Return the (X, Y) coordinate for the center point of the cell that contains the specified text.  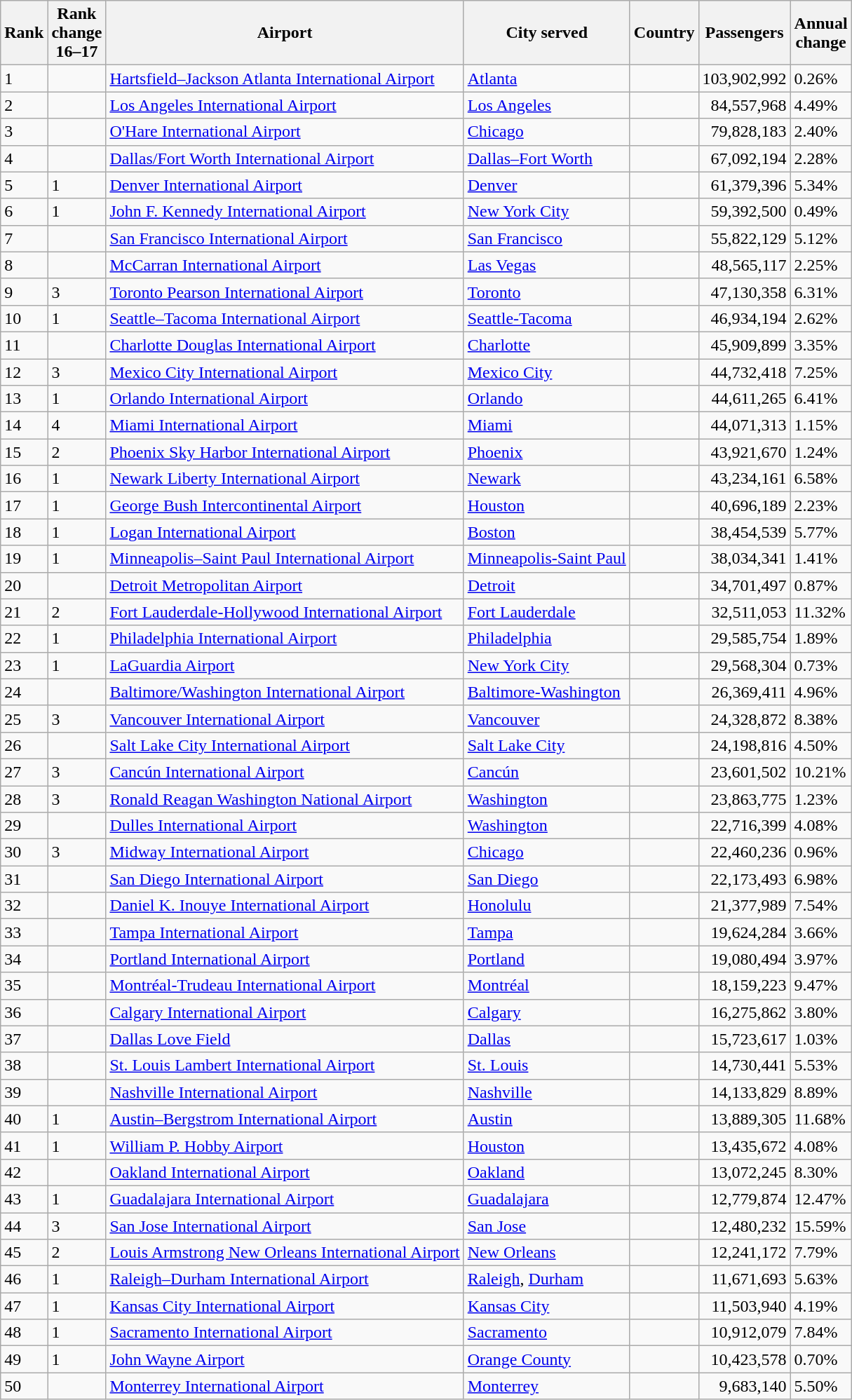
Newark Liberty International Airport (285, 479)
Toronto Pearson International Airport (285, 292)
45 (24, 1253)
McCarran International Airport (285, 265)
14 (24, 426)
Phoenix (547, 452)
Philadelphia International Airport (285, 639)
Austin–Bergstrom International Airport (285, 1119)
3.80% (820, 1012)
1.23% (820, 798)
0.96% (820, 852)
Calgary International Airport (285, 1012)
Los Angeles (547, 105)
8.30% (820, 1172)
5.53% (820, 1066)
Kansas City International Airport (285, 1306)
5.12% (820, 238)
43,921,670 (745, 452)
67,092,194 (745, 158)
43,234,161 (745, 479)
City served (547, 33)
13,072,245 (745, 1172)
1.03% (820, 1039)
40 (24, 1119)
59,392,500 (745, 212)
4.96% (820, 692)
44,611,265 (745, 399)
Vancouver (547, 719)
103,902,992 (745, 79)
Kansas City (547, 1306)
7.84% (820, 1333)
Annualchange (820, 33)
3.66% (820, 932)
34 (24, 959)
Denver International Airport (285, 185)
Mexico City (547, 372)
32 (24, 906)
Atlanta (547, 79)
4.49% (820, 105)
84,557,968 (745, 105)
San Diego (547, 879)
7.25% (820, 372)
38,454,539 (745, 532)
Monterrey International Airport (285, 1386)
Phoenix Sky Harbor International Airport (285, 452)
Raleigh–Durham International Airport (285, 1279)
Daniel K. Inouye International Airport (285, 906)
48,565,117 (745, 265)
9 (24, 292)
Orange County (547, 1359)
Nashville International Airport (285, 1092)
38,034,341 (745, 559)
40,696,189 (745, 505)
Cancún (547, 772)
Denver (547, 185)
3.97% (820, 959)
Las Vegas (547, 265)
24,198,816 (745, 745)
26 (24, 745)
0.70% (820, 1359)
Sacramento International Airport (285, 1333)
5.63% (820, 1279)
Oakland (547, 1172)
Portland (547, 959)
42 (24, 1172)
0.49% (820, 212)
Salt Lake City International Airport (285, 745)
10.21% (820, 772)
24,328,872 (745, 719)
15 (24, 452)
Airport (285, 33)
Calgary (547, 1012)
44,071,313 (745, 426)
50 (24, 1386)
11 (24, 345)
Rankchange16–17 (77, 33)
Dallas–Fort Worth (547, 158)
49 (24, 1359)
10,912,079 (745, 1333)
2.23% (820, 505)
Mexico City International Airport (285, 372)
1.15% (820, 426)
43 (24, 1199)
St. Louis Lambert International Airport (285, 1066)
Newark (547, 479)
47,130,358 (745, 292)
23,863,775 (745, 798)
Guadalajara International Airport (285, 1199)
22,460,236 (745, 852)
Country (664, 33)
11,671,693 (745, 1279)
19,624,284 (745, 932)
26,369,411 (745, 692)
6.41% (820, 399)
Hartsfield–Jackson Atlanta International Airport (285, 79)
3.35% (820, 345)
10 (24, 318)
Miami International Airport (285, 426)
Seattle-Tacoma (547, 318)
16 (24, 479)
Boston (547, 532)
12.47% (820, 1199)
15.59% (820, 1226)
Nashville (547, 1092)
Tampa (547, 932)
12,241,172 (745, 1253)
7.54% (820, 906)
17 (24, 505)
Rank (24, 33)
Austin (547, 1119)
8.38% (820, 719)
Salt Lake City (547, 745)
San Diego International Airport (285, 879)
48 (24, 1333)
Honolulu (547, 906)
23 (24, 665)
1.89% (820, 639)
Detroit Metropolitan Airport (285, 585)
5 (24, 185)
Toronto (547, 292)
Fort Lauderdale-Hollywood International Airport (285, 612)
O'Hare International Airport (285, 132)
44,732,418 (745, 372)
Raleigh, Durham (547, 1279)
0.73% (820, 665)
Dallas Love Field (285, 1039)
23,601,502 (745, 772)
4.50% (820, 745)
36 (24, 1012)
0.87% (820, 585)
22,716,399 (745, 826)
Fort Lauderdale (547, 612)
John Wayne Airport (285, 1359)
55,822,129 (745, 238)
12 (24, 372)
7 (24, 238)
11,503,940 (745, 1306)
11.32% (820, 612)
Baltimore-Washington (547, 692)
6 (24, 212)
4.19% (820, 1306)
Seattle–Tacoma International Airport (285, 318)
Midway International Airport (285, 852)
37 (24, 1039)
2.28% (820, 158)
6.58% (820, 479)
8.89% (820, 1092)
Montréal (547, 986)
10,423,578 (745, 1359)
Minneapolis–Saint Paul International Airport (285, 559)
13,889,305 (745, 1119)
Ronald Reagan Washington National Airport (285, 798)
25 (24, 719)
30 (24, 852)
11.68% (820, 1119)
San Jose (547, 1226)
Detroit (547, 585)
Dulles International Airport (285, 826)
Dallas/Fort Worth International Airport (285, 158)
St. Louis (547, 1066)
Sacramento (547, 1333)
28 (24, 798)
14,133,829 (745, 1092)
13,435,672 (745, 1146)
San Francisco International Airport (285, 238)
Portland International Airport (285, 959)
Montréal-Trudeau International Airport (285, 986)
Guadalajara (547, 1199)
8 (24, 265)
22,173,493 (745, 879)
21 (24, 612)
6.31% (820, 292)
Minneapolis-Saint Paul (547, 559)
Orlando International Airport (285, 399)
29,568,304 (745, 665)
9,683,140 (745, 1386)
John F. Kennedy International Airport (285, 212)
George Bush Intercontinental Airport (285, 505)
7.79% (820, 1253)
38 (24, 1066)
Charlotte (547, 345)
19,080,494 (745, 959)
31 (24, 879)
32,511,053 (745, 612)
44 (24, 1226)
34,701,497 (745, 585)
5.34% (820, 185)
35 (24, 986)
12,779,874 (745, 1199)
12,480,232 (745, 1226)
29,585,754 (745, 639)
San Francisco (547, 238)
24 (24, 692)
San Jose International Airport (285, 1226)
47 (24, 1306)
21,377,989 (745, 906)
Dallas (547, 1039)
Tampa International Airport (285, 932)
Monterrey (547, 1386)
41 (24, 1146)
19 (24, 559)
6.98% (820, 879)
0.26% (820, 79)
Passengers (745, 33)
15,723,617 (745, 1039)
16,275,862 (745, 1012)
Orlando (547, 399)
46,934,194 (745, 318)
79,828,183 (745, 132)
27 (24, 772)
61,379,396 (745, 185)
18 (24, 532)
46 (24, 1279)
45,909,899 (745, 345)
5.77% (820, 532)
Vancouver International Airport (285, 719)
14,730,441 (745, 1066)
LaGuardia Airport (285, 665)
2.62% (820, 318)
New Orleans (547, 1253)
39 (24, 1092)
Charlotte Douglas International Airport (285, 345)
2.40% (820, 132)
Philadelphia (547, 639)
22 (24, 639)
Cancún International Airport (285, 772)
Los Angeles International Airport (285, 105)
Baltimore/Washington International Airport (285, 692)
2.25% (820, 265)
9.47% (820, 986)
1.41% (820, 559)
William P. Hobby Airport (285, 1146)
29 (24, 826)
20 (24, 585)
Louis Armstrong New Orleans International Airport (285, 1253)
13 (24, 399)
Miami (547, 426)
33 (24, 932)
18,159,223 (745, 986)
1.24% (820, 452)
Oakland International Airport (285, 1172)
5.50% (820, 1386)
Logan International Airport (285, 532)
